Locate the cell with the specified text and output its (X, Y) center coordinate. 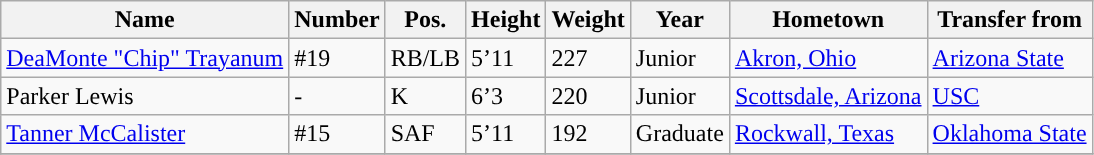
Pos. (425, 20)
DeaMonte "Chip" Trayanum (145, 58)
Name (145, 20)
Oklahoma State (1010, 134)
6’3 (506, 96)
Tanner McCalister (145, 134)
Transfer from (1010, 20)
Scottsdale, Arizona (828, 96)
227 (588, 58)
Weight (588, 20)
Year (680, 20)
192 (588, 134)
#19 (337, 58)
USC (1010, 96)
Arizona State (1010, 58)
Hometown (828, 20)
Rockwall, Texas (828, 134)
Akron, Ohio (828, 58)
Number (337, 20)
- (337, 96)
RB/LB (425, 58)
Parker Lewis (145, 96)
#15 (337, 134)
K (425, 96)
Graduate (680, 134)
220 (588, 96)
Height (506, 20)
SAF (425, 134)
